Provide the (x, y) coordinate of the cell's center where the given text is located.  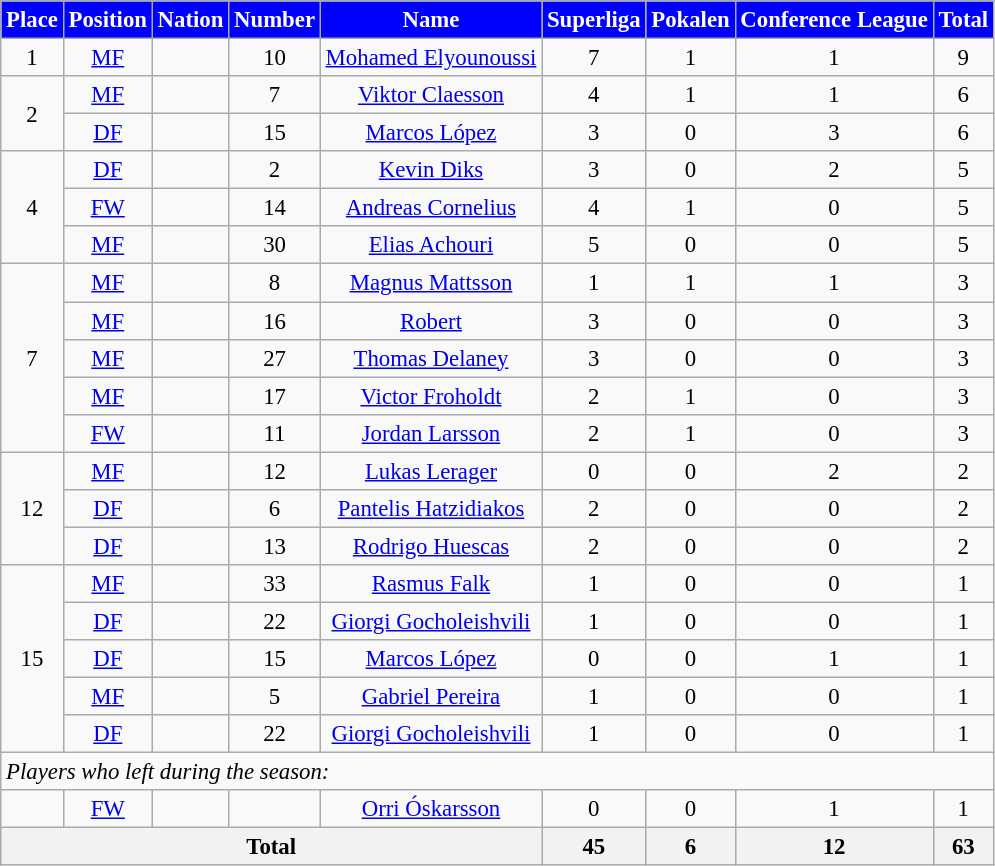
Pantelis Hatzidiakos (430, 509)
8 (275, 283)
Pokalen (690, 20)
13 (275, 546)
10 (275, 58)
Mohamed Elyounoussi (430, 58)
63 (963, 847)
Place (32, 20)
Victor Froholdt (430, 396)
Jordan Larsson (430, 433)
Thomas Delaney (430, 358)
Robert (430, 321)
27 (275, 358)
Lukas Lerager (430, 471)
16 (275, 321)
Nation (190, 20)
45 (594, 847)
Elias Achouri (430, 245)
Name (430, 20)
Viktor Claesson (430, 95)
14 (275, 208)
33 (275, 584)
17 (275, 396)
Orri Óskarsson (430, 809)
Rodrigo Huescas (430, 546)
30 (275, 245)
Kevin Diks (430, 170)
Number (275, 20)
Superliga (594, 20)
9 (963, 58)
Andreas Cornelius (430, 208)
Conference League (834, 20)
Players who left during the season: (498, 772)
Magnus Mattsson (430, 283)
Position (108, 20)
Gabriel Pereira (430, 697)
11 (275, 433)
Rasmus Falk (430, 584)
